Pinpoint the cell where the given text exists, returning its [X, Y] midpoint coordinate. 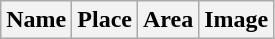
Place [105, 20]
Area [168, 20]
Image [236, 20]
Name [36, 20]
